Search for the cell housing the specified text and yield its [X, Y] center coordinate. 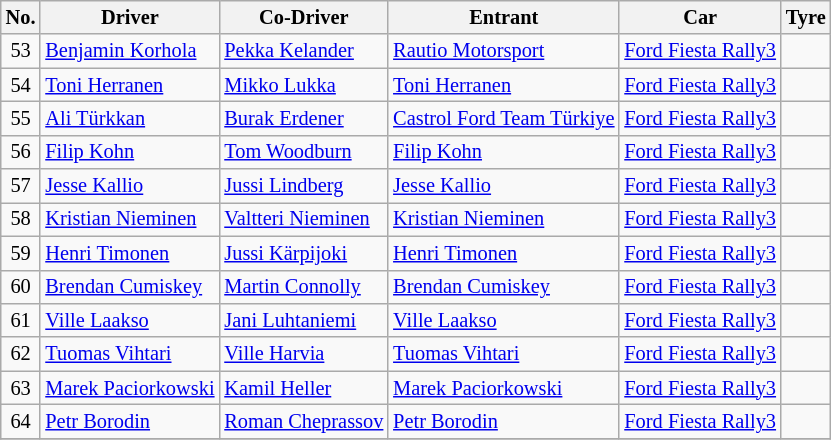
Tom Woodburn [304, 152]
Pekka Kelander [304, 51]
Driver [130, 17]
Jussi Kärpijoki [304, 253]
Jani Luhtaniemi [304, 320]
57 [21, 186]
Martin Connolly [304, 287]
60 [21, 287]
Castrol Ford Team Türkiye [504, 118]
Jussi Lindberg [304, 186]
55 [21, 118]
54 [21, 85]
Benjamin Korhola [130, 51]
Tyre [806, 17]
Ali Türkkan [130, 118]
63 [21, 388]
Car [700, 17]
53 [21, 51]
Rautio Motorsport [504, 51]
Roman Cheprassov [304, 421]
No. [21, 17]
Valtteri Nieminen [304, 219]
Co-Driver [304, 17]
62 [21, 354]
56 [21, 152]
58 [21, 219]
59 [21, 253]
Mikko Lukka [304, 85]
Ville Harvia [304, 354]
64 [21, 421]
Entrant [504, 17]
61 [21, 320]
Burak Erdener [304, 118]
Kamil Heller [304, 388]
